Return the (X, Y) coordinate for the center point of the cell that contains the specified text.  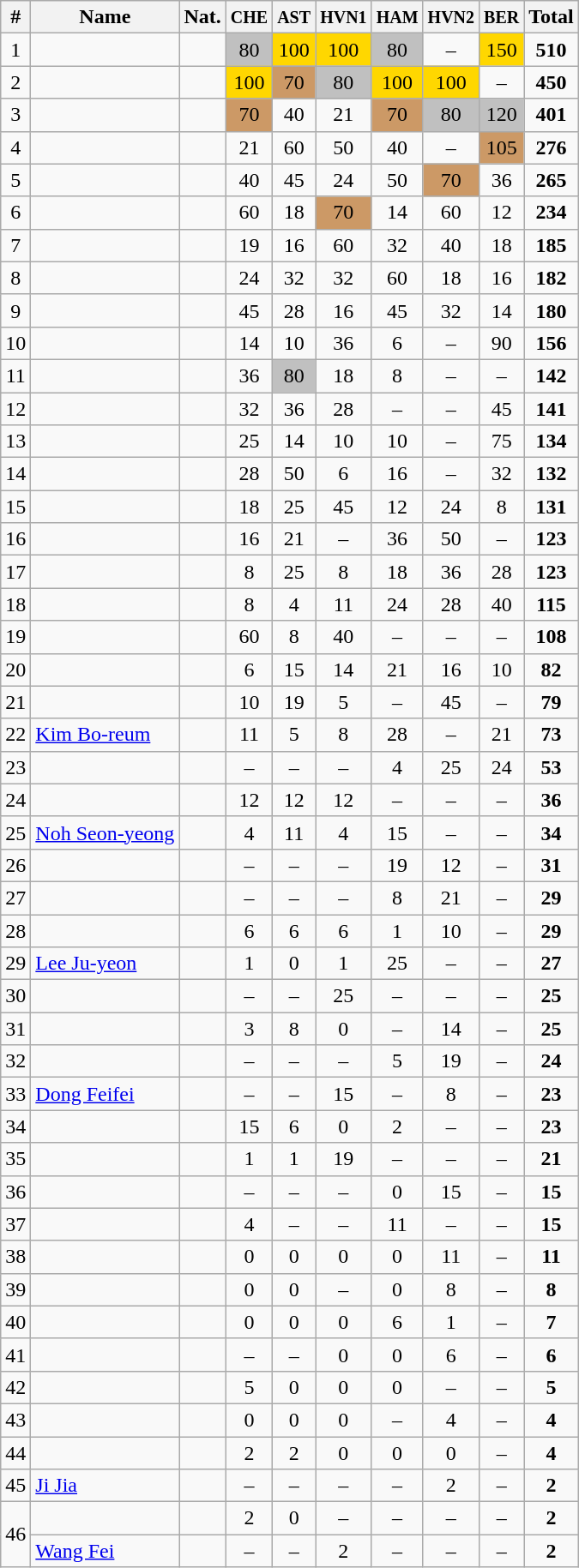
13 (15, 442)
Wang Fei (105, 1551)
450 (552, 82)
Dong Feifei (105, 1094)
Total (552, 17)
105 (502, 147)
185 (552, 245)
CHE (249, 17)
115 (552, 604)
44 (15, 1453)
46 (15, 1535)
108 (552, 637)
53 (552, 767)
142 (552, 375)
82 (552, 670)
Lee Ju-yeon (105, 964)
Kim Bo-reum (105, 735)
43 (15, 1420)
20 (15, 670)
276 (552, 147)
75 (502, 442)
510 (552, 50)
234 (552, 213)
BER (502, 17)
HVN1 (344, 17)
180 (552, 310)
41 (15, 1355)
120 (502, 115)
134 (552, 442)
Nat. (202, 17)
22 (15, 735)
131 (552, 507)
38 (15, 1257)
Noh Seon-yeong (105, 832)
Ji Jia (105, 1486)
# (15, 17)
90 (502, 343)
156 (552, 343)
39 (15, 1289)
150 (502, 50)
73 (552, 735)
132 (552, 474)
Name (105, 17)
42 (15, 1387)
265 (552, 180)
9 (15, 310)
182 (552, 278)
141 (552, 409)
HAM (397, 17)
33 (15, 1094)
HVN2 (451, 17)
79 (552, 702)
37 (15, 1224)
26 (15, 865)
17 (15, 572)
35 (15, 1159)
30 (15, 996)
401 (552, 115)
AST (294, 17)
